Provide the (X, Y) coordinate of the cell's center where the given text is located.  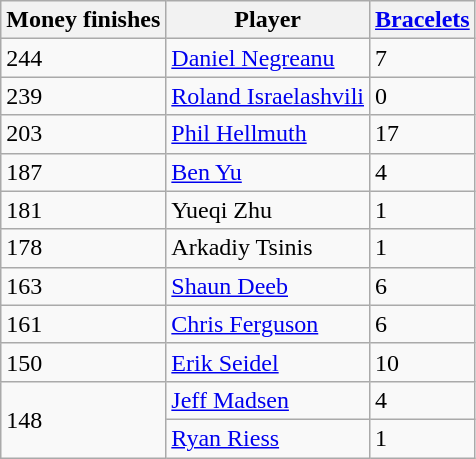
148 (84, 419)
178 (84, 248)
Roland Israelashvili (268, 96)
Arkadiy Tsinis (268, 248)
Shaun Deeb (268, 286)
Ben Yu (268, 172)
187 (84, 172)
Money finishes (84, 20)
Player (268, 20)
150 (84, 362)
Bracelets (423, 20)
181 (84, 210)
203 (84, 134)
Yueqi Zhu (268, 210)
Daniel Negreanu (268, 58)
244 (84, 58)
7 (423, 58)
10 (423, 362)
17 (423, 134)
161 (84, 324)
Ryan Riess (268, 438)
Chris Ferguson (268, 324)
0 (423, 96)
Phil Hellmuth (268, 134)
Erik Seidel (268, 362)
239 (84, 96)
Jeff Madsen (268, 400)
163 (84, 286)
